Detect which cell encompasses the target text, then output its (X, Y) center coordinate. 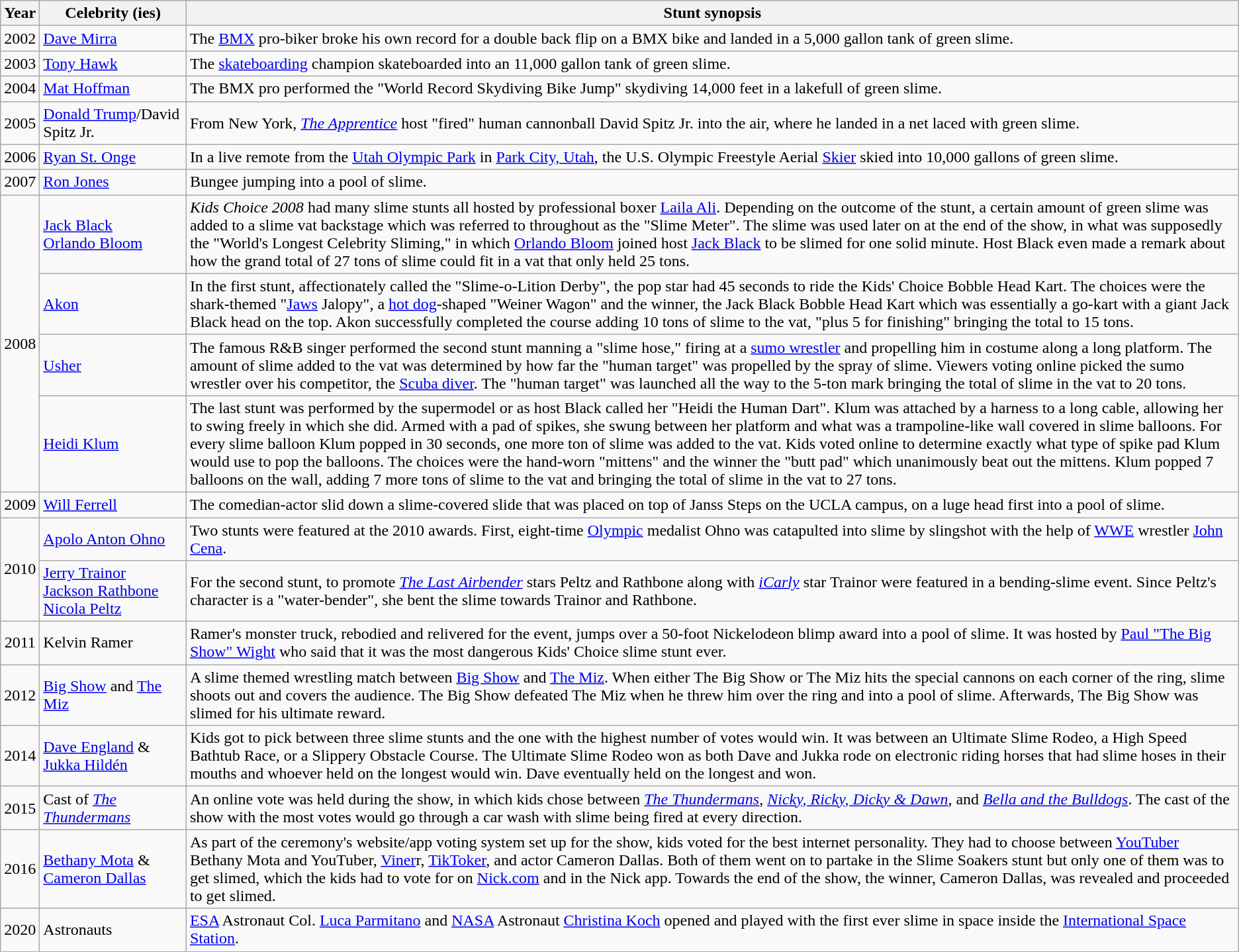
From New York, The Apprentice host "fired" human cannonball David Spitz Jr. into the air, where he landed in a net laced with green slime. (712, 123)
Stunt synopsis (712, 13)
Big Show and The Miz (113, 695)
Jack BlackOrlando Bloom (113, 234)
2008 (20, 343)
Mat Hoffman (113, 89)
Astronauts (113, 929)
2010 (20, 569)
2011 (20, 643)
2009 (20, 504)
Dave England & Jukka Hildén (113, 756)
Apolo Anton Ohno (113, 539)
2005 (20, 123)
The BMX pro-biker broke his own record for a double back flip on a BMX bike and landed in a 5,000 gallon tank of green slime. (712, 38)
2020 (20, 929)
Year (20, 13)
Jerry TrainorJackson RathboneNicola Peltz (113, 591)
Kelvin Ramer (113, 643)
Bungee jumping into a pool of slime. (712, 182)
Heidi Klum (113, 444)
2003 (20, 64)
Ryan St. Onge (113, 157)
2016 (20, 869)
2014 (20, 756)
Will Ferrell (113, 504)
Donald Trump/David Spitz Jr. (113, 123)
Dave Mirra (113, 38)
Tony Hawk (113, 64)
Usher (113, 365)
Bethany Mota & Cameron Dallas (113, 869)
The skateboarding champion skateboarded into an 11,000 gallon tank of green slime. (712, 64)
In a live remote from the Utah Olympic Park in Park City, Utah, the U.S. Olympic Freestyle Aerial Skier skied into 10,000 gallons of green slime. (712, 157)
Celebrity (ies) (113, 13)
Ron Jones (113, 182)
2007 (20, 182)
The BMX pro performed the "World Record Skydiving Bike Jump" skydiving 14,000 feet in a lakefull of green slime. (712, 89)
2002 (20, 38)
Akon (113, 304)
2012 (20, 695)
2006 (20, 157)
2004 (20, 89)
2015 (20, 808)
Cast of The Thundermans (113, 808)
